Pinpoint the cell where the given text exists, returning its [X, Y] midpoint coordinate. 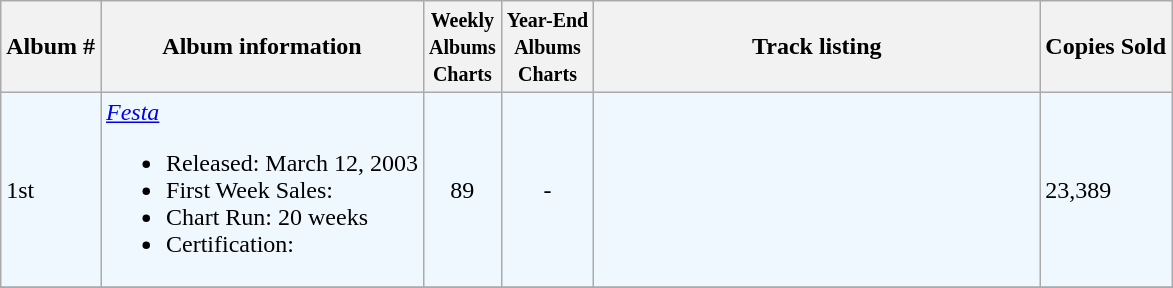
Track listing [817, 47]
89 [462, 190]
1st [51, 190]
23,389 [1106, 190]
Year-EndAlbumsCharts [548, 47]
Copies Sold [1106, 47]
- [548, 190]
Album information [262, 47]
FestaReleased: March 12, 2003First Week Sales:Chart Run: 20 weeksCertification: [262, 190]
Album # [51, 47]
WeeklyAlbumsCharts [462, 47]
